Detect which cell encompasses the target text, then output its [x, y] center coordinate. 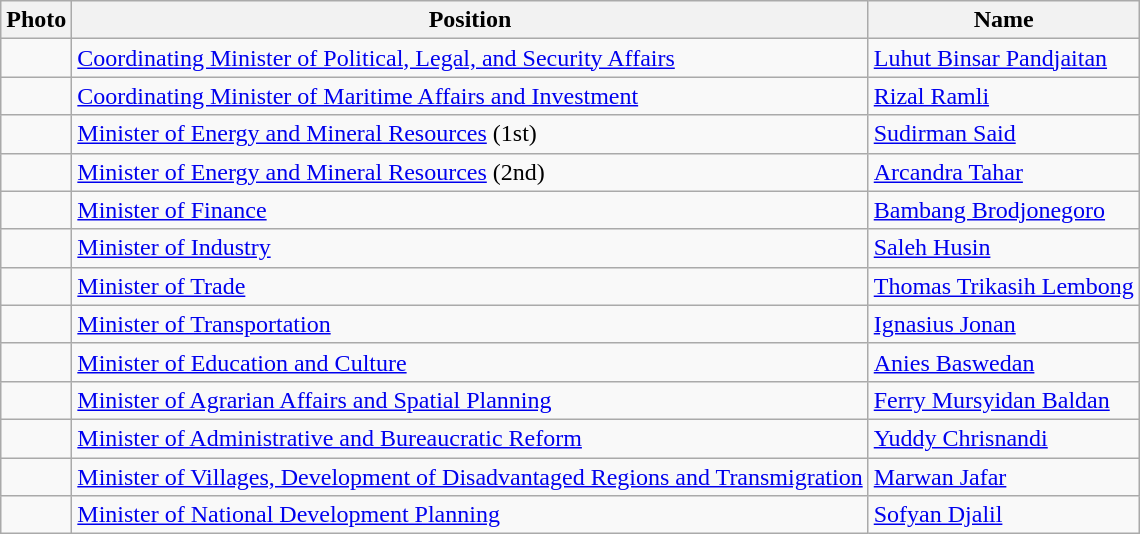
Minister of Energy and Mineral Resources (1st) [470, 134]
Minister of Villages, Development of Disadvantaged Regions and Transmigration [470, 477]
Sudirman Said [1004, 134]
Minister of Energy and Mineral Resources (2nd) [470, 172]
Arcandra Tahar [1004, 172]
Coordinating Minister of Political, Legal, and Security Affairs [470, 58]
Minister of Finance [470, 210]
Ferry Mursyidan Baldan [1004, 400]
Minister of Industry [470, 248]
Minister of Agrarian Affairs and Spatial Planning [470, 400]
Sofyan Djalil [1004, 515]
Minister of Trade [470, 286]
Minister of Education and Culture [470, 362]
Saleh Husin [1004, 248]
Thomas Trikasih Lembong [1004, 286]
Minister of Transportation [470, 324]
Coordinating Minister of Maritime Affairs and Investment [470, 96]
Photo [36, 20]
Minister of National Development Planning [470, 515]
Ignasius Jonan [1004, 324]
Minister of Administrative and Bureaucratic Reform [470, 438]
Luhut Binsar Pandjaitan [1004, 58]
Position [470, 20]
Name [1004, 20]
Marwan Jafar [1004, 477]
Yuddy Chrisnandi [1004, 438]
Rizal Ramli [1004, 96]
Anies Baswedan [1004, 362]
Bambang Brodjonegoro [1004, 210]
